For the text-containing cell, return its midpoint in (X, Y) coordinate format. 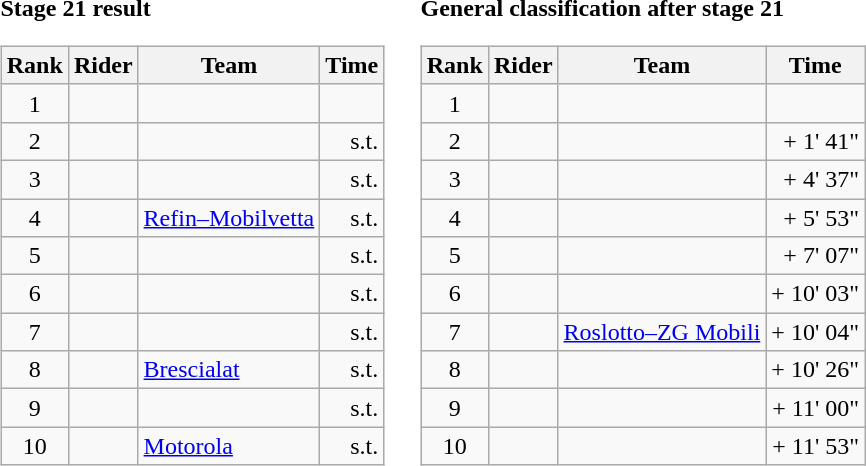
+ 4' 37" (816, 179)
Refin–Mobilvetta (229, 217)
Motorola (229, 446)
+ 10' 03" (816, 294)
+ 5' 53" (816, 217)
Roslotto–ZG Mobili (662, 332)
+ 10' 26" (816, 370)
+ 10' 04" (816, 332)
+ 7' 07" (816, 256)
+ 11' 00" (816, 408)
Brescialat (229, 370)
+ 1' 41" (816, 141)
+ 11' 53" (816, 446)
